Pinpoint the cell where the given text exists, returning its (x, y) midpoint coordinate. 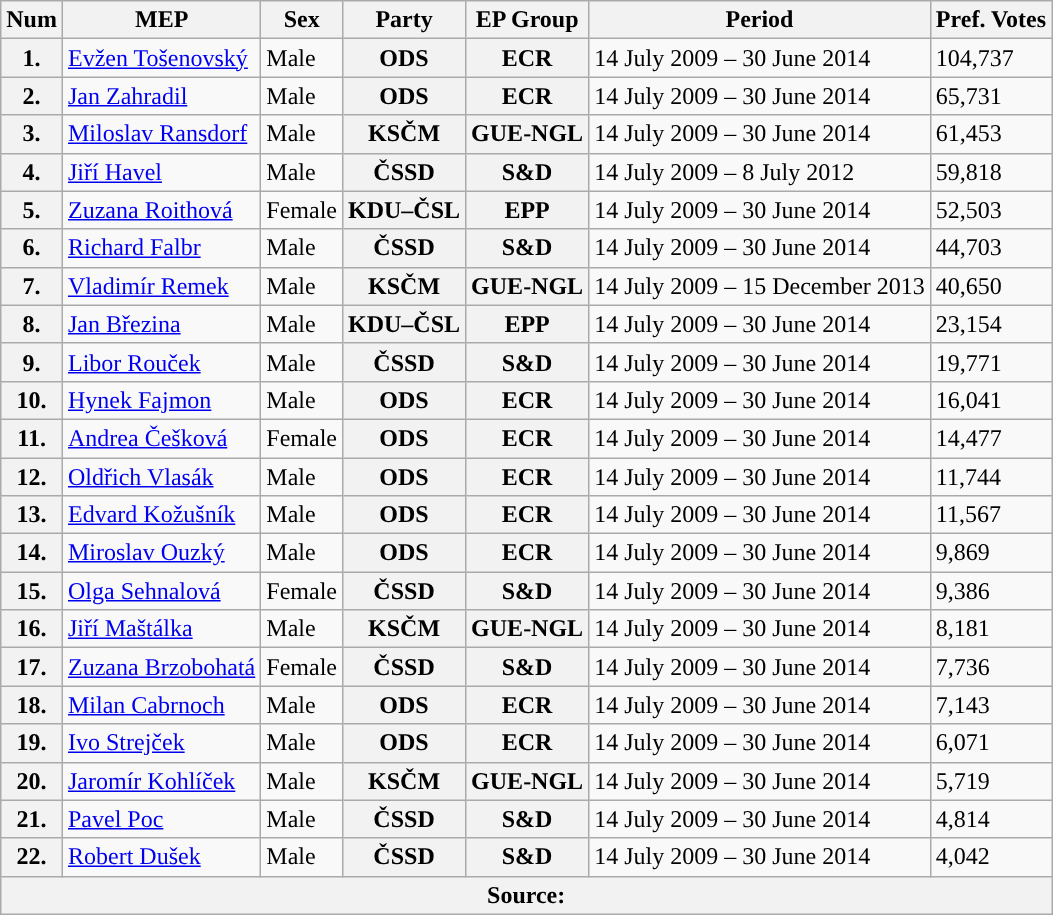
14,477 (990, 438)
11. (32, 438)
Edvard Kožušník (161, 515)
19. (32, 743)
Ivo Strejček (161, 743)
12. (32, 477)
65,731 (990, 96)
Vladimír Remek (161, 286)
40,650 (990, 286)
Num (32, 20)
Miroslav Ouzký (161, 553)
5. (32, 210)
61,453 (990, 134)
Libor Rouček (161, 362)
3. (32, 134)
10. (32, 400)
Jiří Havel (161, 172)
Miloslav Ransdorf (161, 134)
1. (32, 58)
Robert Dušek (161, 857)
Evžen Tošenovský (161, 58)
13. (32, 515)
7,143 (990, 705)
9,386 (990, 591)
Pavel Poc (161, 819)
4,042 (990, 857)
Period (760, 20)
14 July 2009 – 15 December 2013 (760, 286)
Hynek Fajmon (161, 400)
9. (32, 362)
Jiří Maštálka (161, 629)
Jan Březina (161, 324)
18. (32, 705)
7,736 (990, 667)
Zuzana Roithová (161, 210)
21. (32, 819)
7. (32, 286)
52,503 (990, 210)
9,869 (990, 553)
23,154 (990, 324)
5,719 (990, 781)
Pref. Votes (990, 20)
14. (32, 553)
Jaromír Kohlíček (161, 781)
Oldřich Vlasák (161, 477)
15. (32, 591)
Milan Cabrnoch (161, 705)
11,567 (990, 515)
19,771 (990, 362)
Olga Sehnalová (161, 591)
Andrea Češková (161, 438)
Party (404, 20)
16. (32, 629)
2. (32, 96)
104,737 (990, 58)
Jan Zahradil (161, 96)
6,071 (990, 743)
Sex (302, 20)
59,818 (990, 172)
4. (32, 172)
20. (32, 781)
17. (32, 667)
11,744 (990, 477)
MEP (161, 20)
EP Group (528, 20)
Richard Falbr (161, 248)
16,041 (990, 400)
Zuzana Brzobohatá (161, 667)
Source: (526, 895)
22. (32, 857)
14 July 2009 – 8 July 2012 (760, 172)
6. (32, 248)
44,703 (990, 248)
8,181 (990, 629)
8. (32, 324)
4,814 (990, 819)
